Capture the cell that displays the provided text and extract its [X, Y] central coordinate. 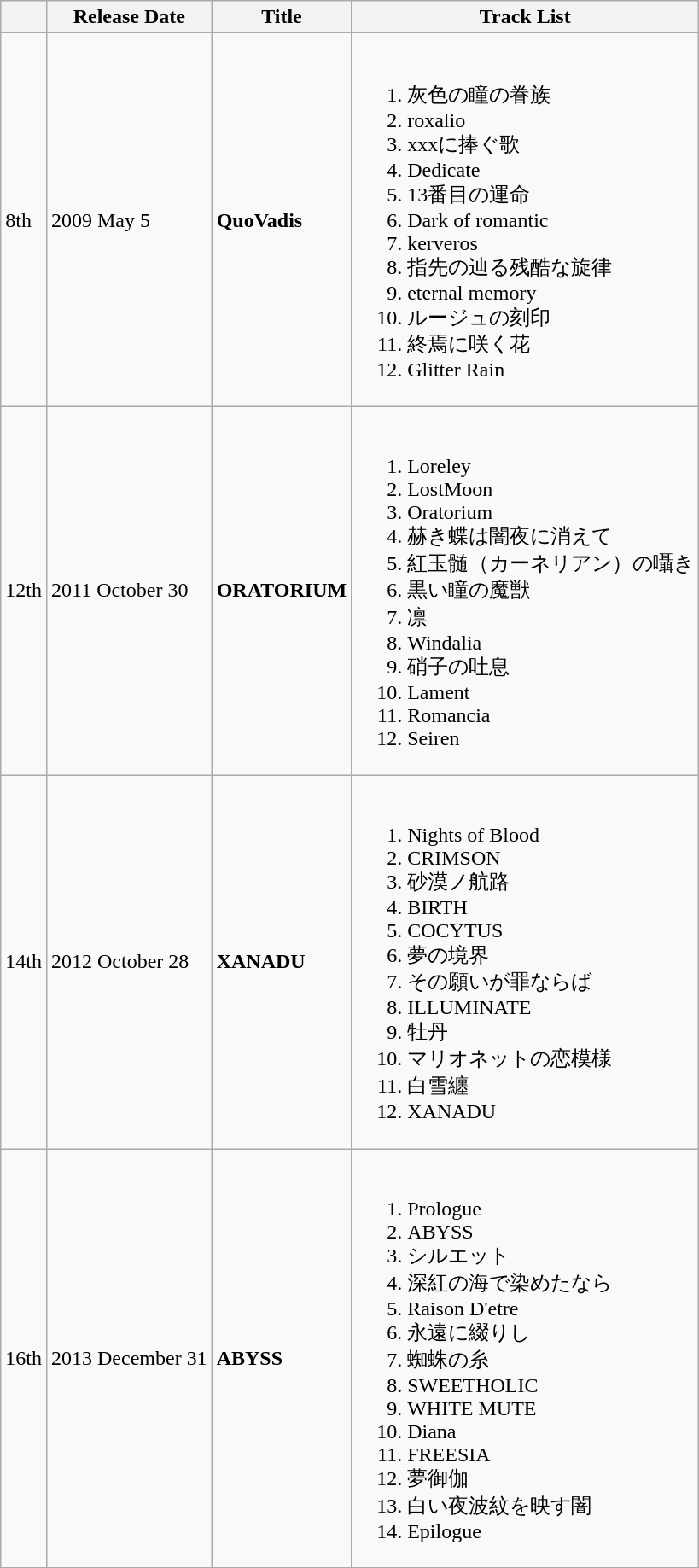
2011 October 30 [129, 591]
8th [24, 220]
LoreleyLostMoonOratorium赫き蝶は闇夜に消えて紅玉髄（カーネリアン）の囁き黒い瞳の魔獣凛Windalia硝子の吐息LamentRomanciaSeiren [526, 591]
灰色の瞳の眷族roxalioxxxに捧ぐ歌Dedicate13番目の運命Dark of romantickerveros指先の辿る残酷な旋律eternal memoryルージュの刻印終焉に咲く花Glitter Rain [526, 220]
ORATORIUM [282, 591]
PrologueABYSSシルエット深紅の海で染めたならRaison D'etre永遠に綴りし蜘蛛の糸SWEETHOLICWHITE MUTEDianaFREESIA夢御伽白い夜波紋を映す闇Epilogue [526, 1359]
ABYSS [282, 1359]
Track List [526, 17]
QuoVadis [282, 220]
2012 October 28 [129, 961]
2013 December 31 [129, 1359]
14th [24, 961]
Title [282, 17]
Release Date [129, 17]
XANADU [282, 961]
12th [24, 591]
Nights of BloodCRIMSON砂漠ノ航路BIRTHCOCYTUS夢の境界その願いが罪ならばILLUMINATE牡丹マリオネットの恋模様白雪纏XANADU [526, 961]
16th [24, 1359]
2009 May 5 [129, 220]
